Capture the cell that displays the provided text and extract its (X, Y) central coordinate. 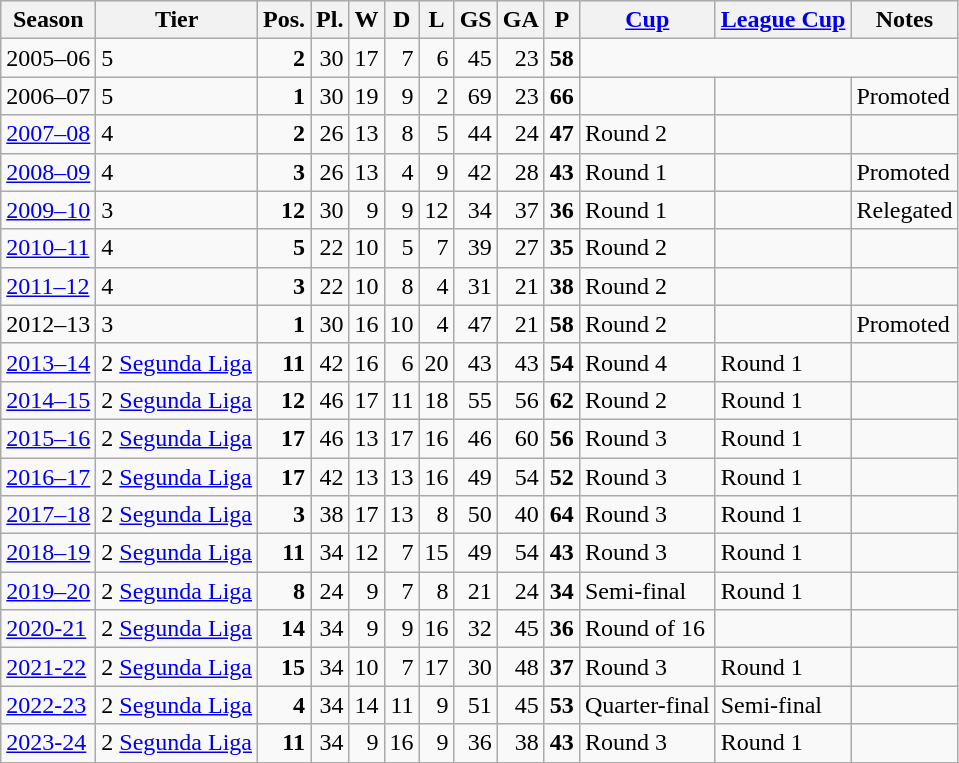
2019–20 (48, 591)
Relegated (904, 210)
Tier (177, 20)
GA (520, 20)
2020-21 (48, 629)
2005–06 (48, 58)
50 (476, 515)
19 (366, 96)
W (366, 20)
2007–08 (48, 134)
Cup (647, 20)
55 (476, 400)
2009–10 (48, 210)
48 (520, 667)
Round 4 (647, 362)
L (436, 20)
69 (476, 96)
Round of 16 (647, 629)
53 (562, 705)
P (562, 20)
2021-22 (48, 667)
51 (476, 705)
Pl. (330, 20)
2006–07 (48, 96)
2023-24 (48, 743)
Pos. (284, 20)
52 (562, 477)
2012–13 (48, 324)
40 (520, 515)
62 (562, 400)
2018–19 (48, 553)
39 (476, 248)
2022-23 (48, 705)
2015–16 (48, 438)
2011–12 (48, 286)
Quarter-final (647, 705)
44 (476, 134)
27 (520, 248)
2016–17 (48, 477)
35 (562, 248)
60 (520, 438)
Season (48, 20)
GS (476, 20)
2017–18 (48, 515)
Notes (904, 20)
20 (436, 362)
2013–14 (48, 362)
31 (476, 286)
28 (520, 172)
64 (562, 515)
66 (562, 96)
2008–09 (48, 172)
2014–15 (48, 400)
2010–11 (48, 248)
18 (436, 400)
32 (476, 629)
D (402, 20)
League Cup (783, 20)
